Return [X, Y] of the center of cell containing provided text 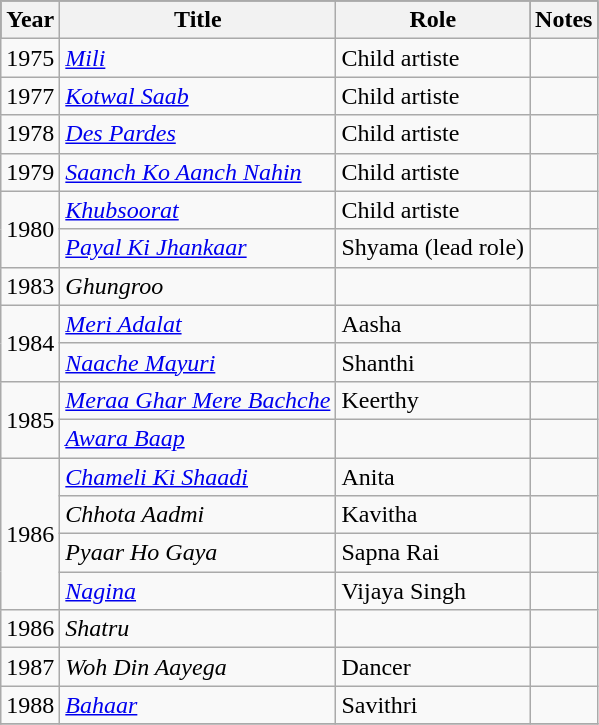
Naache Mayuri [198, 362]
Ghungroo [198, 286]
1980 [30, 229]
Keerthy [433, 400]
Notes [564, 20]
Dancer [433, 667]
Kotwal Saab [198, 96]
1977 [30, 96]
Savithri [433, 705]
Khubsoorat [198, 210]
Woh Din Aayega [198, 667]
Anita [433, 477]
Pyaar Ho Gaya [198, 553]
Chameli Ki Shaadi [198, 477]
1985 [30, 419]
Kavitha [433, 515]
1987 [30, 667]
Year [30, 20]
1984 [30, 343]
Meraa Ghar Mere Bachche [198, 400]
Shanthi [433, 362]
Sapna Rai [433, 553]
Saanch Ko Aanch Nahin [198, 172]
Shyama (lead role) [433, 248]
Aasha [433, 324]
Chhota Aadmi [198, 515]
Bahaar [198, 705]
Nagina [198, 591]
1978 [30, 134]
Role [433, 20]
Awara Baap [198, 438]
1988 [30, 705]
Vijaya Singh [433, 591]
Des Pardes [198, 134]
Title [198, 20]
Meri Adalat [198, 324]
Shatru [198, 629]
1983 [30, 286]
Payal Ki Jhankaar [198, 248]
Mili [198, 58]
1979 [30, 172]
1975 [30, 58]
